Identify which cell holds the provided text, then report its (x, y) central coordinate. 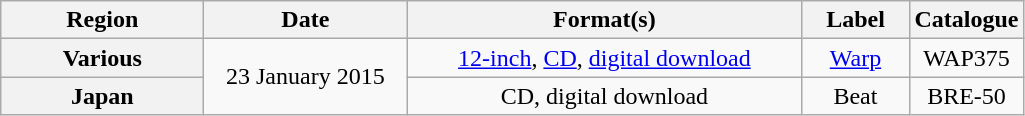
Beat (856, 96)
Region (102, 20)
Format(s) (604, 20)
Date (306, 20)
23 January 2015 (306, 77)
Various (102, 58)
CD, digital download (604, 96)
Warp (856, 58)
Label (856, 20)
Japan (102, 96)
BRE-50 (966, 96)
WAP375 (966, 58)
12-inch, CD, digital download (604, 58)
Catalogue (966, 20)
